Identify which cell holds the provided text, then report its [x, y] central coordinate. 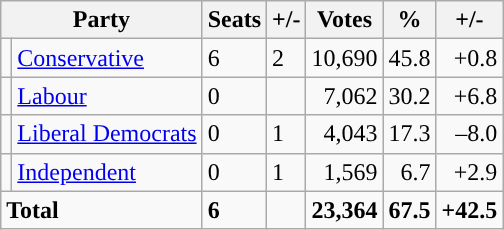
+42.5 [470, 210]
23,364 [344, 210]
6.7 [410, 172]
2 [286, 58]
–8.0 [470, 134]
+2.9 [470, 172]
30.2 [410, 96]
Votes [344, 20]
Party [102, 20]
45.8 [410, 58]
10,690 [344, 58]
17.3 [410, 134]
% [410, 20]
Labour [107, 96]
Total [102, 210]
7,062 [344, 96]
Independent [107, 172]
+6.8 [470, 96]
Seats [234, 20]
+0.8 [470, 58]
1,569 [344, 172]
4,043 [344, 134]
Conservative [107, 58]
Liberal Democrats [107, 134]
67.5 [410, 210]
